Detect which cell encompasses the target text, then output its [X, Y] center coordinate. 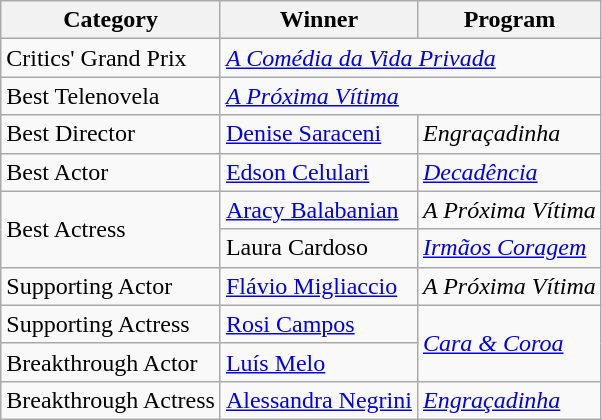
Critics' Grand Prix [111, 58]
Best Actor [111, 172]
Aracy Balabanian [318, 210]
Best Telenovela [111, 96]
Denise Saraceni [318, 134]
Breakthrough Actor [111, 362]
Luís Melo [318, 362]
Edson Celulari [318, 172]
Flávio Migliaccio [318, 286]
Laura Cardoso [318, 248]
Winner [318, 20]
Supporting Actress [111, 324]
Program [509, 20]
Cara & Coroa [509, 343]
A Comédia da Vida Privada [410, 58]
Irmãos Coragem [509, 248]
Best Director [111, 134]
Supporting Actor [111, 286]
Decadência [509, 172]
Breakthrough Actress [111, 400]
Best Actress [111, 229]
Alessandra Negrini [318, 400]
Rosi Campos [318, 324]
Category [111, 20]
